Identify which cell holds the provided text, then report its (X, Y) central coordinate. 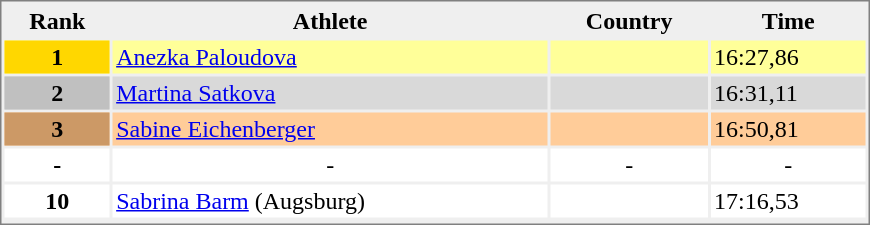
3 (57, 128)
Sabine Eichenberger (330, 128)
Athlete (330, 20)
Time (788, 20)
17:16,53 (788, 200)
Rank (57, 20)
10 (57, 200)
1 (57, 56)
16:31,11 (788, 92)
Country (629, 20)
Martina Satkova (330, 92)
2 (57, 92)
Anezka Paloudova (330, 56)
16:27,86 (788, 56)
Sabrina Barm (Augsburg) (330, 200)
16:50,81 (788, 128)
